Capture the cell that displays the provided text and extract its [X, Y] central coordinate. 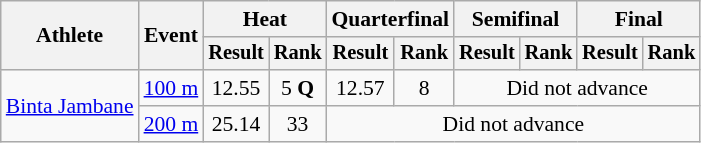
12.55 [236, 88]
8 [424, 88]
200 m [172, 124]
25.14 [236, 124]
33 [298, 124]
Binta Jambane [70, 106]
Athlete [70, 36]
Heat [264, 19]
12.57 [360, 88]
Event [172, 36]
Final [638, 19]
Quarterfinal [390, 19]
Semifinal [516, 19]
100 m [172, 88]
5 Q [298, 88]
